For the text-containing cell, return its midpoint in [x, y] coordinate format. 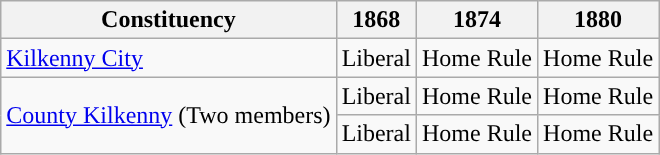
Constituency [168, 20]
1868 [376, 20]
Kilkenny City [168, 58]
1880 [598, 20]
1874 [476, 20]
County Kilkenny (Two members) [168, 115]
